Output the (x, y) coordinate of the center of the cell containing the given text.  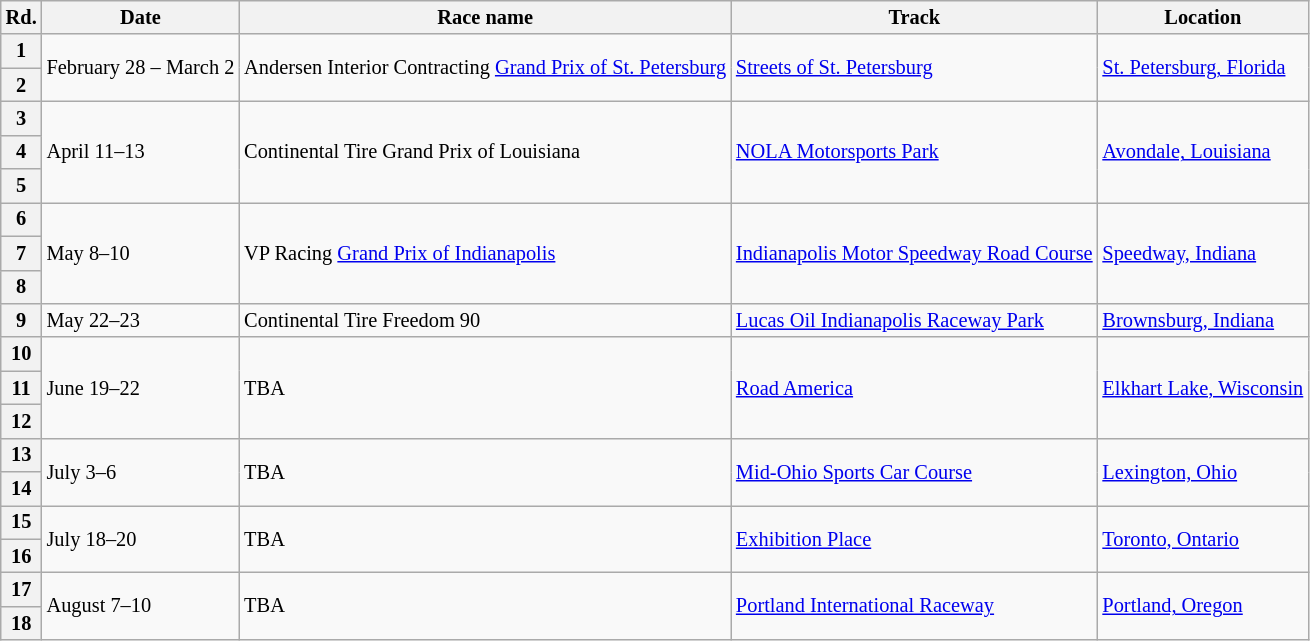
14 (22, 489)
July 18–20 (141, 538)
Date (141, 17)
Continental Tire Freedom 90 (485, 320)
Continental Tire Grand Prix of Louisiana (485, 152)
Mid-Ohio Sports Car Course (914, 472)
16 (22, 556)
St. Petersburg, Florida (1202, 68)
NOLA Motorsports Park (914, 152)
February 28 – March 2 (141, 68)
May 8–10 (141, 252)
July 3–6 (141, 472)
7 (22, 253)
11 (22, 388)
3 (22, 118)
9 (22, 320)
Portland International Raceway (914, 606)
Lexington, Ohio (1202, 472)
Road America (914, 388)
VP Racing Grand Prix of Indianapolis (485, 252)
Avondale, Louisiana (1202, 152)
Race name (485, 17)
Brownsburg, Indiana (1202, 320)
Track (914, 17)
Location (1202, 17)
2 (22, 85)
5 (22, 186)
June 19–22 (141, 388)
April 11–13 (141, 152)
August 7–10 (141, 606)
Toronto, Ontario (1202, 538)
8 (22, 287)
4 (22, 152)
Rd. (22, 17)
18 (22, 623)
Exhibition Place (914, 538)
Lucas Oil Indianapolis Raceway Park (914, 320)
13 (22, 455)
15 (22, 522)
May 22–23 (141, 320)
12 (22, 421)
Elkhart Lake, Wisconsin (1202, 388)
Andersen Interior Contracting Grand Prix of St. Petersburg (485, 68)
6 (22, 219)
17 (22, 589)
Speedway, Indiana (1202, 252)
Indianapolis Motor Speedway Road Course (914, 252)
Portland, Oregon (1202, 606)
10 (22, 354)
1 (22, 51)
Streets of St. Petersburg (914, 68)
